Capture the cell that displays the provided text and extract its [X, Y] central coordinate. 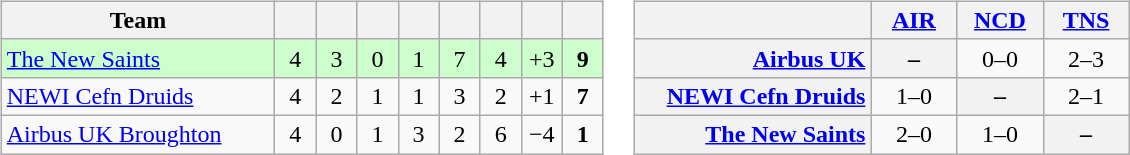
Airbus UK Broughton [138, 134]
TNS [1086, 20]
+3 [542, 58]
2–3 [1086, 58]
0–0 [1000, 58]
Airbus UK [753, 58]
2–0 [914, 134]
2–1 [1086, 96]
AIR [914, 20]
Team [138, 20]
6 [500, 134]
+1 [542, 96]
NCD [1000, 20]
9 [582, 58]
−4 [542, 134]
